Pinpoint the cell where the given text exists, returning its [X, Y] midpoint coordinate. 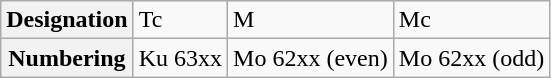
Designation [67, 20]
Mc [471, 20]
Mo 62xx (even) [311, 58]
Ku 63xx [180, 58]
Numbering [67, 58]
M [311, 20]
Mo 62xx (odd) [471, 58]
Tc [180, 20]
